Output the (x, y) coordinate of the center of the cell containing the given text.  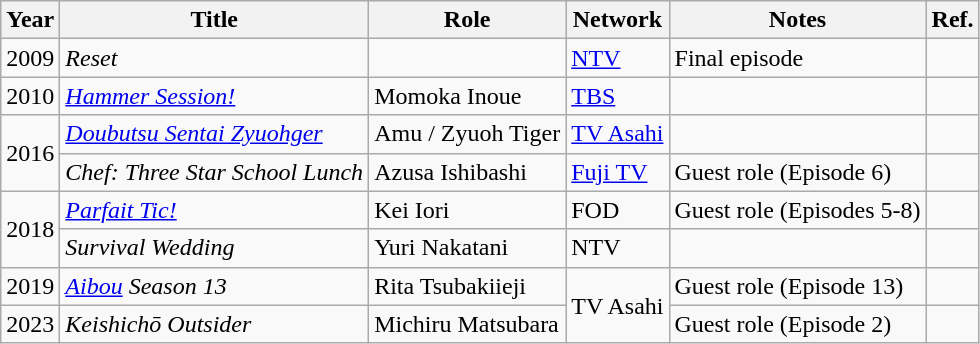
Guest role (Episodes 5-8) (798, 210)
Chef: Three Star School Lunch (214, 172)
2018 (30, 229)
Reset (214, 58)
Doubutsu Sentai Zyuohger (214, 134)
Rita Tsubakiieji (468, 286)
Guest role (Episode 13) (798, 286)
2023 (30, 324)
FOD (618, 210)
2010 (30, 96)
2019 (30, 286)
Fuji TV (618, 172)
2016 (30, 153)
Guest role (Episode 6) (798, 172)
2009 (30, 58)
Amu / Zyuoh Tiger (468, 134)
Final episode (798, 58)
Yuri Nakatani (468, 248)
Aibou Season 13 (214, 286)
Azusa Ishibashi (468, 172)
Guest role (Episode 2) (798, 324)
Title (214, 20)
Parfait Tic! (214, 210)
Network (618, 20)
TBS (618, 96)
Kei Iori (468, 210)
Role (468, 20)
Momoka Inoue (468, 96)
Ref. (952, 20)
Notes (798, 20)
Keishichō Outsider (214, 324)
Hammer Session! (214, 96)
Year (30, 20)
Survival Wedding (214, 248)
Michiru Matsubara (468, 324)
